Extract the (x, y) coordinate from the center of the cell holding the provided text.  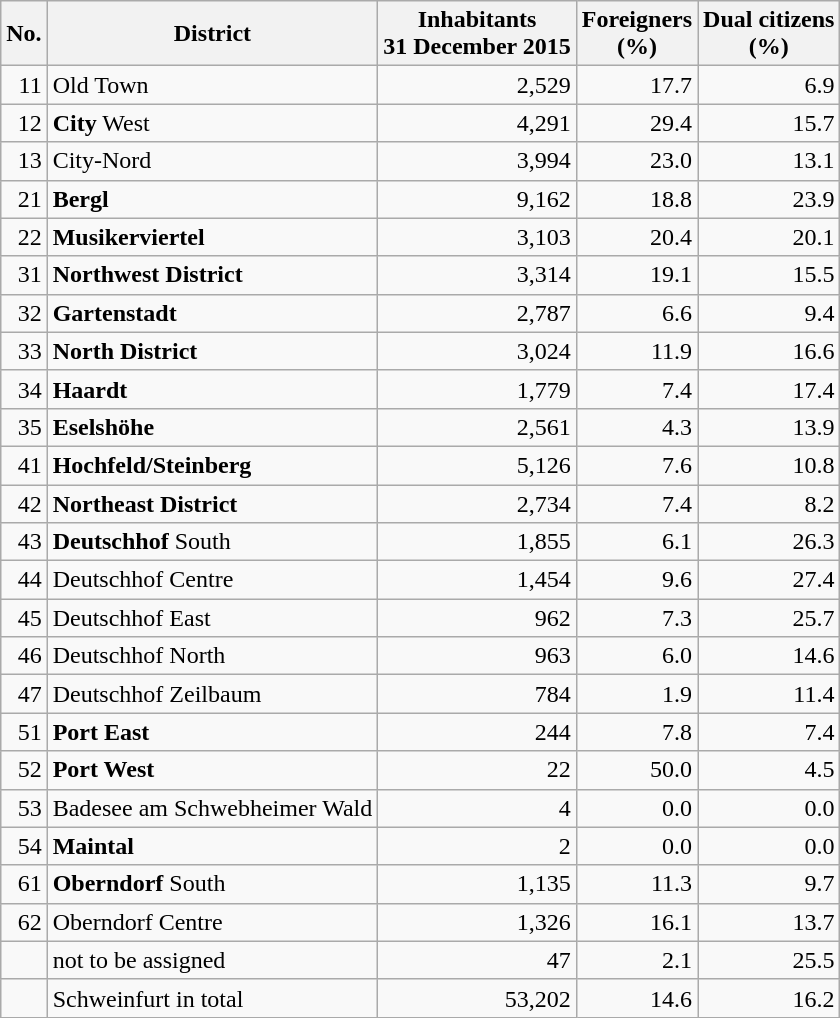
62 (24, 922)
53 (24, 808)
44 (24, 580)
City-Nord (212, 161)
61 (24, 884)
21 (24, 199)
53,202 (478, 998)
6.1 (636, 542)
42 (24, 503)
1,326 (478, 922)
4.3 (636, 427)
1,454 (478, 580)
9.7 (769, 884)
not to be assigned (212, 960)
15.5 (769, 275)
25.5 (769, 960)
Badesee am Schwebheimer Wald (212, 808)
13 (24, 161)
5,126 (478, 465)
4.5 (769, 770)
Musikerviertel (212, 237)
16.6 (769, 351)
3,103 (478, 237)
18.8 (636, 199)
Deutschhof North (212, 656)
Schweinfurt in total (212, 998)
9,162 (478, 199)
20.1 (769, 237)
19.1 (636, 275)
Deutschhof Zeilbaum (212, 694)
Foreigners(%) (636, 34)
34 (24, 389)
13.7 (769, 922)
17.7 (636, 85)
Old Town (212, 85)
4,291 (478, 123)
23.9 (769, 199)
963 (478, 656)
2.1 (636, 960)
962 (478, 618)
District (212, 34)
244 (478, 732)
Inhabitants31 December 2015 (478, 34)
26.3 (769, 542)
4 (478, 808)
Northwest District (212, 275)
1,135 (478, 884)
29.4 (636, 123)
52 (24, 770)
Maintal (212, 846)
11.9 (636, 351)
3,024 (478, 351)
45 (24, 618)
41 (24, 465)
Bergl (212, 199)
10.8 (769, 465)
2,529 (478, 85)
46 (24, 656)
11 (24, 85)
16.2 (769, 998)
Gartenstadt (212, 313)
6.0 (636, 656)
33 (24, 351)
2,561 (478, 427)
6.9 (769, 85)
Oberndorf South (212, 884)
Hochfeld/Steinberg (212, 465)
17.4 (769, 389)
9.4 (769, 313)
7.8 (636, 732)
Haardt (212, 389)
North District (212, 351)
Dual citizens(%) (769, 34)
1.9 (636, 694)
12 (24, 123)
54 (24, 846)
32 (24, 313)
2,734 (478, 503)
1,855 (478, 542)
20.4 (636, 237)
3,314 (478, 275)
Deutschhof East (212, 618)
2 (478, 846)
Deutschhof South (212, 542)
23.0 (636, 161)
Eselshöhe (212, 427)
13.9 (769, 427)
50.0 (636, 770)
35 (24, 427)
Oberndorf Centre (212, 922)
3,994 (478, 161)
No. (24, 34)
16.1 (636, 922)
7.6 (636, 465)
51 (24, 732)
8.2 (769, 503)
Port West (212, 770)
9.6 (636, 580)
City West (212, 123)
7.3 (636, 618)
Port East (212, 732)
13.1 (769, 161)
2,787 (478, 313)
25.7 (769, 618)
6.6 (636, 313)
1,779 (478, 389)
11.4 (769, 694)
15.7 (769, 123)
31 (24, 275)
Northeast District (212, 503)
43 (24, 542)
11.3 (636, 884)
27.4 (769, 580)
784 (478, 694)
Deutschhof Centre (212, 580)
